Extract the (x, y) coordinate from the center of the cell holding the provided text.  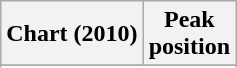
Chart (2010) (72, 34)
Peakposition (189, 34)
